Extract the [X, Y] coordinate from the center of the cell holding the provided text.  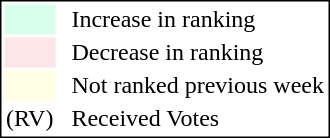
Increase in ranking [198, 19]
(RV) [29, 119]
Decrease in ranking [198, 53]
Received Votes [198, 119]
Not ranked previous week [198, 85]
